Locate the cell with the specified text and output its [x, y] center coordinate. 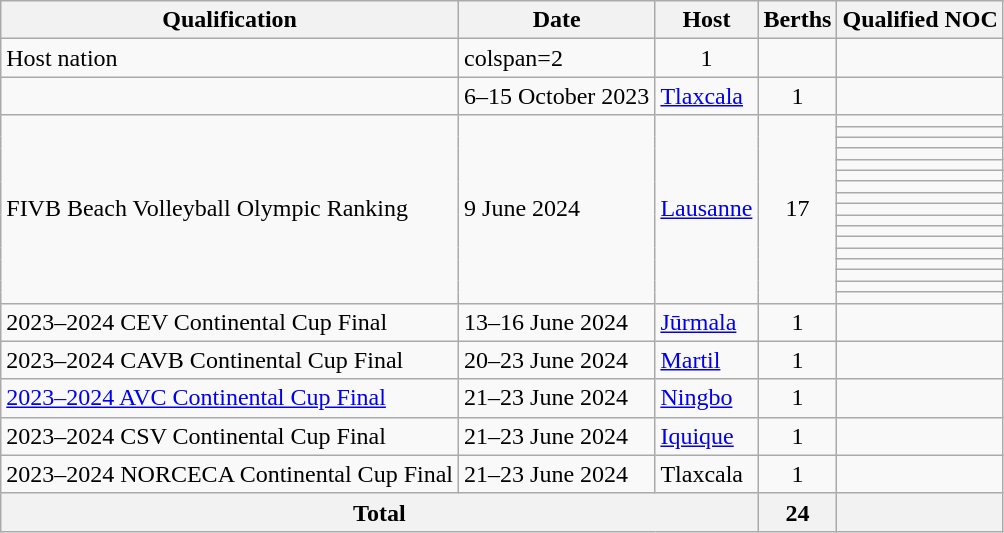
2023–2024 CSV Continental Cup Final [230, 436]
Martil [706, 360]
Host nation [230, 58]
Ningbo [706, 398]
Qualified NOC [920, 20]
17 [798, 209]
Host [706, 20]
Date [557, 20]
Iquique [706, 436]
colspan=2 [557, 58]
FIVB Beach Volleyball Olympic Ranking [230, 209]
Berths [798, 20]
2023–2024 AVC Continental Cup Final [230, 398]
20–23 June 2024 [557, 360]
Total [380, 512]
13–16 June 2024 [557, 322]
9 June 2024 [557, 209]
6–15 October 2023 [557, 96]
Qualification [230, 20]
2023–2024 CEV Continental Cup Final [230, 322]
Jūrmala [706, 322]
2023–2024 CAVB Continental Cup Final [230, 360]
2023–2024 NORCECA Continental Cup Final [230, 474]
24 [798, 512]
Lausanne [706, 209]
